Return [X, Y] of the center of cell containing provided text 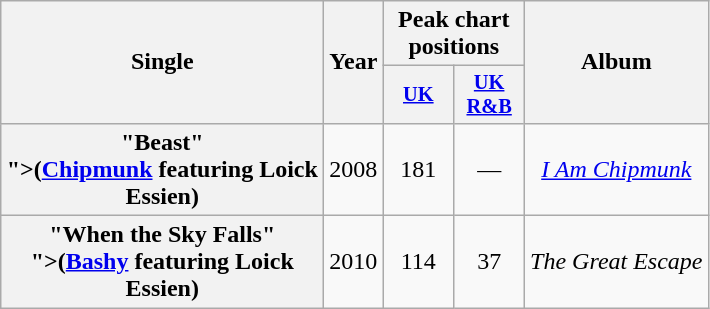
114 [418, 262]
2008 [354, 169]
The Great Escape [616, 262]
"When the Sky Falls"">(Bashy featuring Loick Essien) [162, 262]
UK R&B [490, 95]
I Am Chipmunk [616, 169]
Peak chart positions [454, 34]
UK [418, 95]
Album [616, 62]
Single [162, 62]
37 [490, 262]
Year [354, 62]
"Beast"">(Chipmunk featuring Loick Essien) [162, 169]
2010 [354, 262]
181 [418, 169]
— [490, 169]
